Detect which cell encompasses the target text, then output its (x, y) center coordinate. 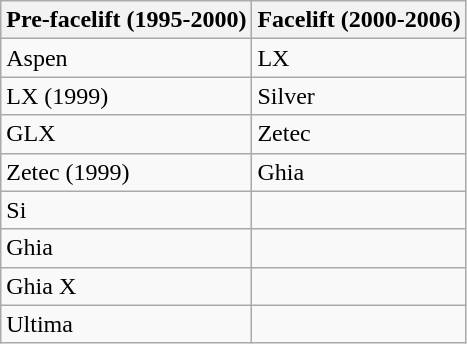
Si (126, 210)
Aspen (126, 58)
Zetec (359, 134)
LX (1999) (126, 96)
Facelift (2000-2006) (359, 20)
Silver (359, 96)
GLX (126, 134)
Zetec (1999) (126, 172)
Ultima (126, 324)
Ghia X (126, 286)
Pre-facelift (1995-2000) (126, 20)
LX (359, 58)
